Detect which cell encompasses the target text, then output its [X, Y] center coordinate. 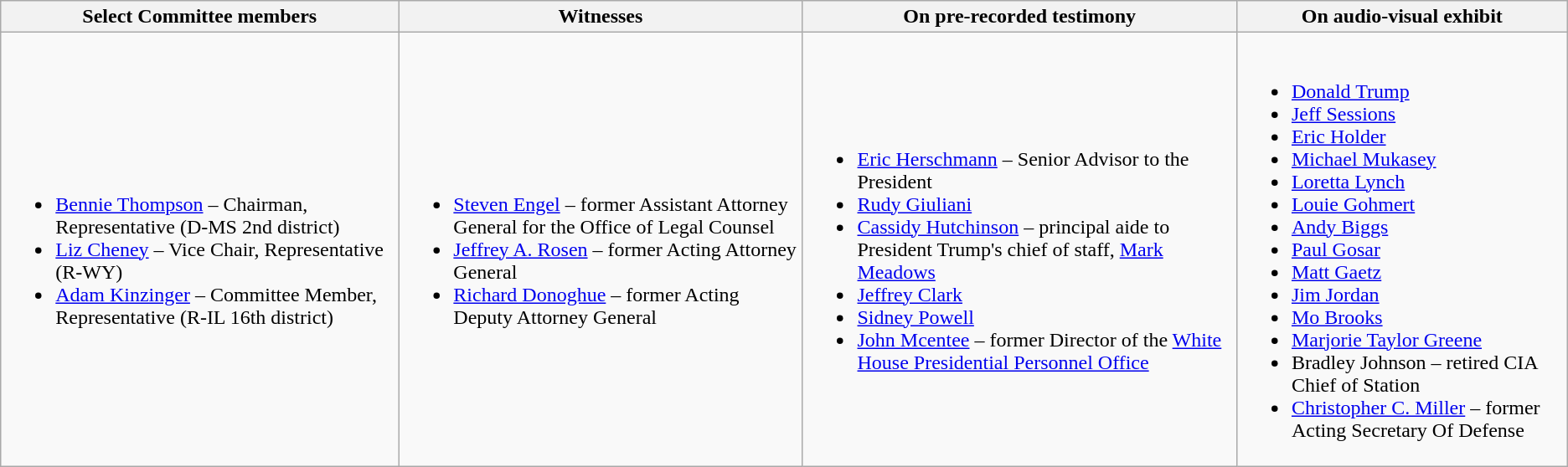
Witnesses [601, 17]
On pre-recorded testimony [1019, 17]
On audio-visual exhibit [1402, 17]
Select Committee members [199, 17]
